Detect which cell encompasses the target text, then output its [X, Y] center coordinate. 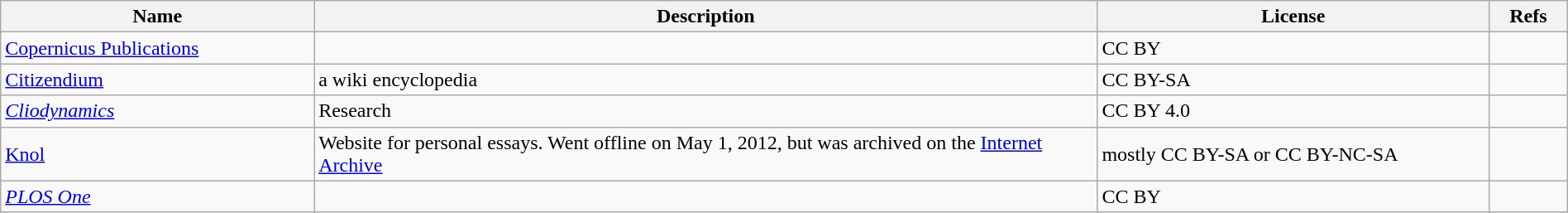
Copernicus Publications [157, 48]
CC BY-SA [1293, 80]
Name [157, 17]
Cliodynamics [157, 111]
mostly CC BY-SA or CC BY-NC-SA [1293, 154]
Refs [1528, 17]
Citizendium [157, 80]
Description [706, 17]
CC BY 4.0 [1293, 111]
PLOS One [157, 196]
a wiki encyclopedia [706, 80]
Knol [157, 154]
License [1293, 17]
Research [706, 111]
Website for personal essays. Went offline on May 1, 2012, but was archived on the Internet Archive [706, 154]
